Pinpoint the cell where the given text exists, returning its (x, y) midpoint coordinate. 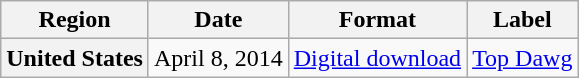
United States (75, 58)
Format (377, 20)
Label (522, 20)
Date (218, 20)
Top Dawg (522, 58)
April 8, 2014 (218, 58)
Region (75, 20)
Digital download (377, 58)
